Capture the cell that displays the provided text and extract its [X, Y] central coordinate. 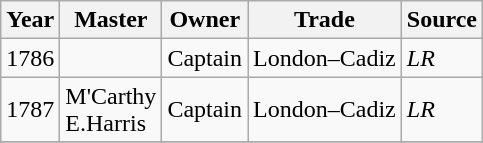
1787 [30, 110]
1786 [30, 58]
Trade [325, 20]
M'CarthyE.Harris [111, 110]
Source [442, 20]
Master [111, 20]
Owner [205, 20]
Year [30, 20]
